Capture the cell that displays the provided text and extract its [x, y] central coordinate. 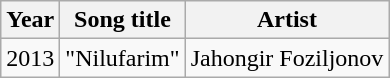
Jahongir Foziljonov [287, 58]
Year [30, 20]
Artist [287, 20]
"Nilufarim" [122, 58]
Song title [122, 20]
2013 [30, 58]
